Return the (x, y) coordinate for the center point of the cell that contains the specified text.  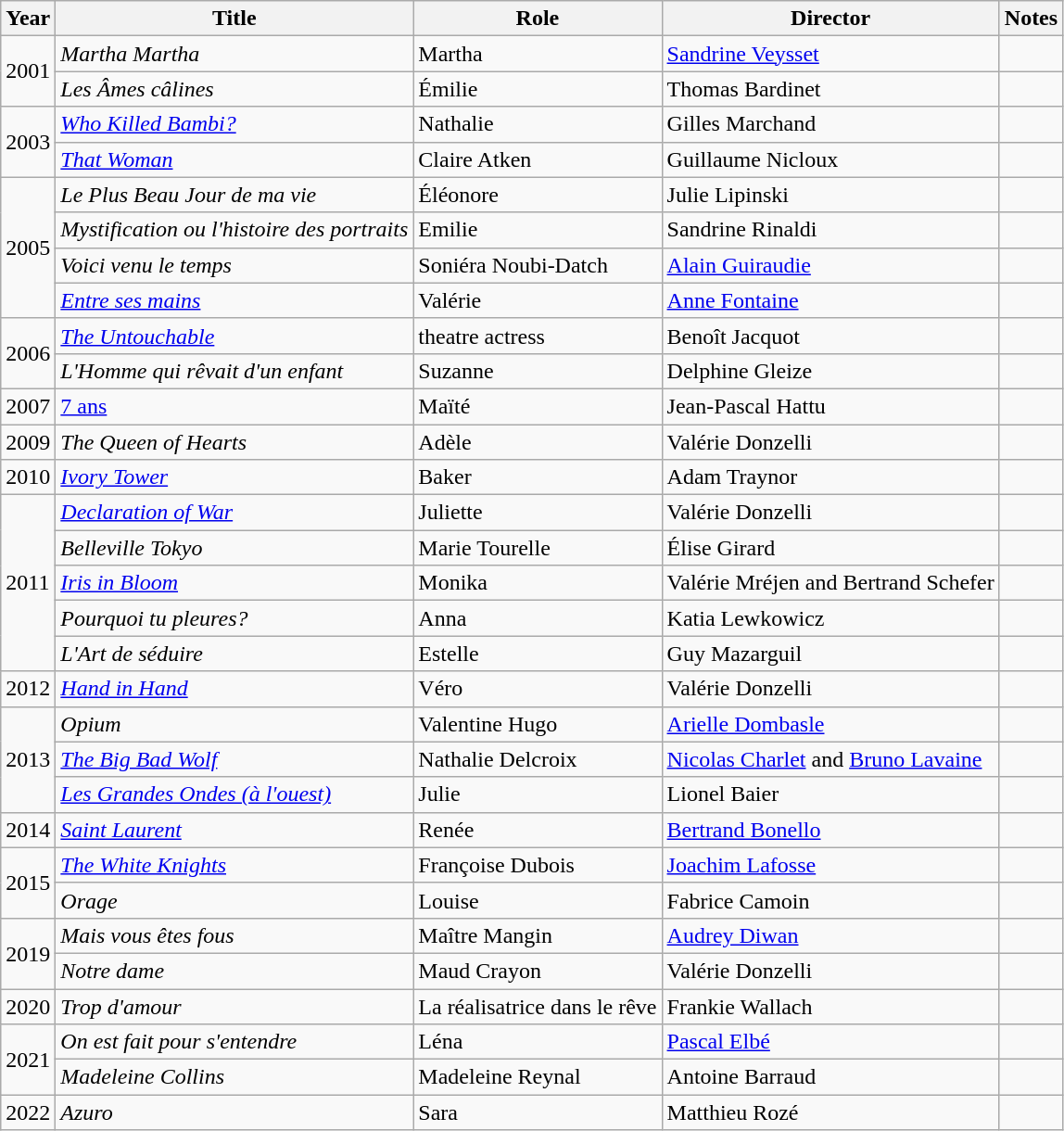
Éléonore (538, 195)
Alain Guiraudie (830, 265)
Benoît Jacquot (830, 336)
Soniéra Noubi-Datch (538, 265)
Pourquoi tu pleures? (234, 618)
Véro (538, 689)
Hand in Hand (234, 689)
Monika (538, 583)
Françoise Dubois (538, 865)
Adèle (538, 442)
Matthieu Rozé (830, 1112)
Gilles Marchand (830, 124)
Sandrine Veysset (830, 54)
2007 (28, 406)
The Queen of Hearts (234, 442)
Nathalie (538, 124)
Nathalie Delcroix (538, 759)
2020 (28, 1006)
Le Plus Beau Jour de ma vie (234, 195)
Belleville Tokyo (234, 548)
2006 (28, 353)
Julie (538, 794)
On est fait pour s'entendre (234, 1042)
2003 (28, 142)
Louise (538, 900)
Marie Tourelle (538, 548)
L'Art de séduire (234, 654)
L'Homme qui rêvait d'un enfant (234, 371)
Audrey Diwan (830, 935)
The Big Bad Wolf (234, 759)
Mystification ou l'histoire des portraits (234, 230)
Frankie Wallach (830, 1006)
7 ans (234, 406)
Arielle Dombasle (830, 724)
2013 (28, 759)
Adam Traynor (830, 477)
Azuro (234, 1112)
Antoine Barraud (830, 1077)
Mais vous êtes fous (234, 935)
Martha (538, 54)
Juliette (538, 513)
2022 (28, 1112)
Émilie (538, 89)
Orage (234, 900)
Katia Lewkowicz (830, 618)
La réalisatrice dans le rêve (538, 1006)
Notes (1031, 19)
2011 (28, 583)
The White Knights (234, 865)
Who Killed Bambi? (234, 124)
Saint Laurent (234, 830)
Valentine Hugo (538, 724)
theatre actress (538, 336)
Claire Atken (538, 159)
Suzanne (538, 371)
Declaration of War (234, 513)
Anne Fontaine (830, 300)
Role (538, 19)
Maïté (538, 406)
Jean-Pascal Hattu (830, 406)
Title (234, 19)
Léna (538, 1042)
Director (830, 19)
Julie Lipinski (830, 195)
Fabrice Camoin (830, 900)
2014 (28, 830)
Year (28, 19)
Joachim Lafosse (830, 865)
Renée (538, 830)
Madeleine Reynal (538, 1077)
Delphine Gleize (830, 371)
2015 (28, 883)
Bertrand Bonello (830, 830)
The Untouchable (234, 336)
Estelle (538, 654)
Madeleine Collins (234, 1077)
Guillaume Nicloux (830, 159)
Lionel Baier (830, 794)
Ivory Tower (234, 477)
Voici venu le temps (234, 265)
Emilie (538, 230)
Maud Crayon (538, 971)
2021 (28, 1060)
2019 (28, 953)
2005 (28, 248)
Sara (538, 1112)
Martha Martha (234, 54)
Anna (538, 618)
Sandrine Rinaldi (830, 230)
Entre ses mains (234, 300)
Thomas Bardinet (830, 89)
Nicolas Charlet and Bruno Lavaine (830, 759)
Guy Mazarguil (830, 654)
Élise Girard (830, 548)
Notre dame (234, 971)
Les Âmes câlines (234, 89)
Maître Mangin (538, 935)
2001 (28, 71)
2010 (28, 477)
Baker (538, 477)
Pascal Elbé (830, 1042)
Iris in Bloom (234, 583)
Opium (234, 724)
Valérie (538, 300)
Valérie Mréjen and Bertrand Schefer (830, 583)
2012 (28, 689)
Les Grandes Ondes (à l'ouest) (234, 794)
That Woman (234, 159)
Trop d'amour (234, 1006)
2009 (28, 442)
